Find where the given text appears and provide that cell's center as [x, y] coordinate. 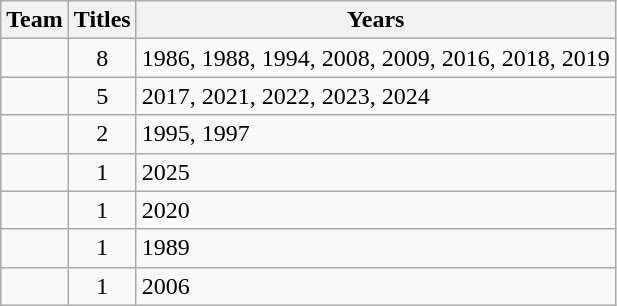
8 [102, 58]
Years [376, 20]
2006 [376, 286]
2025 [376, 172]
Titles [102, 20]
1995, 1997 [376, 134]
1989 [376, 248]
2020 [376, 210]
2 [102, 134]
1986, 1988, 1994, 2008, 2009, 2016, 2018, 2019 [376, 58]
5 [102, 96]
Team [35, 20]
2017, 2021, 2022, 2023, 2024 [376, 96]
